Pinpoint the cell where the given text exists, returning its (x, y) midpoint coordinate. 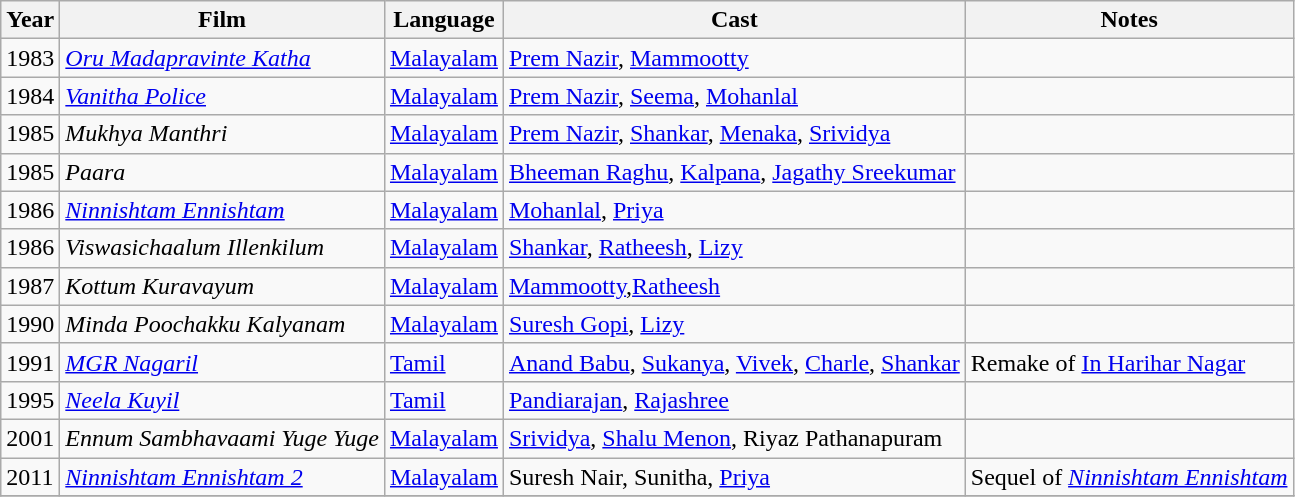
Mukhya Manthri (222, 134)
1990 (30, 324)
Pandiarajan, Rajashree (734, 400)
Prem Nazir, Shankar, Menaka, Srividya (734, 134)
Bheeman Raghu, Kalpana, Jagathy Sreekumar (734, 172)
Cast (734, 20)
Sequel of Ninnishtam Ennishtam (1129, 477)
Remake of In Harihar Nagar (1129, 362)
Prem Nazir, Seema, Mohanlal (734, 96)
Ennum Sambhavaami Yuge Yuge (222, 438)
Kottum Kuravayum (222, 286)
Suresh Nair, Sunitha, Priya (734, 477)
Viswasichaalum Illenkilum (222, 248)
Vanitha Police (222, 96)
Paara (222, 172)
Notes (1129, 20)
1983 (30, 58)
Prem Nazir, Mammootty (734, 58)
2011 (30, 477)
Film (222, 20)
MGR Nagaril (222, 362)
1987 (30, 286)
Neela Kuyil (222, 400)
Ninnishtam Ennishtam 2 (222, 477)
1984 (30, 96)
Mohanlal, Priya (734, 210)
Suresh Gopi, Lizy (734, 324)
Srividya, Shalu Menon, Riyaz Pathanapuram (734, 438)
Language (444, 20)
Oru Madapravinte Katha (222, 58)
Shankar, Ratheesh, Lizy (734, 248)
1995 (30, 400)
Mammootty,Ratheesh (734, 286)
2001 (30, 438)
Year (30, 20)
1991 (30, 362)
Anand Babu, Sukanya, Vivek, Charle, Shankar (734, 362)
Ninnishtam Ennishtam (222, 210)
Minda Poochakku Kalyanam (222, 324)
